For the text-containing cell, return its midpoint in [x, y] coordinate format. 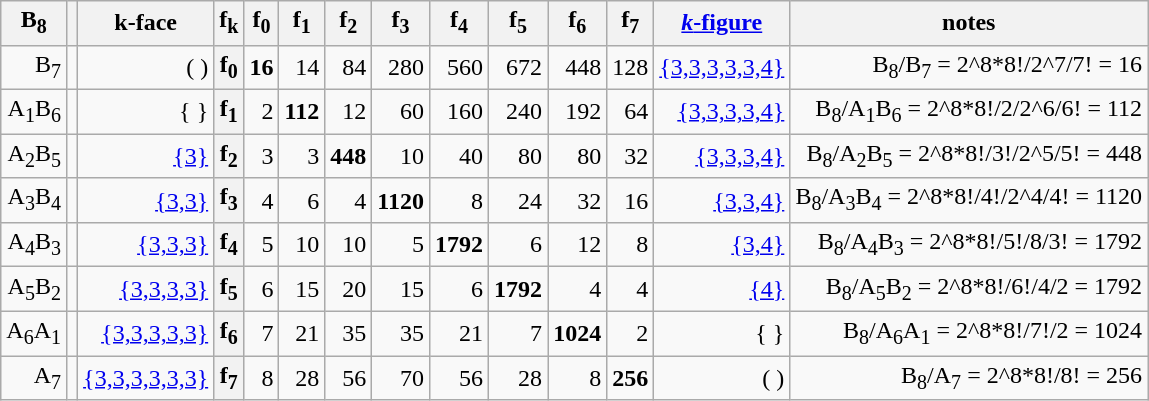
A3B4 [34, 200]
B8/A2B5 = 2^8*8!/3!/2^5/5! = 448 [969, 156]
128 [630, 67]
40 [458, 156]
B7 [34, 67]
70 [401, 378]
160 [458, 111]
1120 [401, 200]
{3,3,3,4} [722, 156]
A1B6 [34, 111]
B8/A4B3 = 2^8*8!/5!/8/3! = 1792 [969, 244]
20 [348, 289]
{3,3,3,3,3,3} [146, 378]
A5B2 [34, 289]
k-figure [722, 23]
A2B5 [34, 156]
B8/A1B6 = 2^8*8!/2/2^6/6! = 112 [969, 111]
{3,3,3} [146, 244]
{3,3,3,3,3,4} [722, 67]
14 [302, 67]
B8/A3B4 = 2^8*8!/4!/2^4/4! = 1120 [969, 200]
84 [348, 67]
k-face [146, 23]
{3,3,3,3} [146, 289]
B8/B7 = 2^8*8!/2^7/7! = 16 [969, 67]
{3,3,3,3,4} [722, 111]
256 [630, 378]
fk [229, 23]
64 [630, 111]
{3} [146, 156]
112 [302, 111]
B8/A7 = 2^8*8!/8! = 256 [969, 378]
280 [401, 67]
560 [458, 67]
1024 [578, 333]
240 [518, 111]
notes [969, 23]
A6A1 [34, 333]
192 [578, 111]
{3,3,3,3,3} [146, 333]
{4} [722, 289]
24 [518, 200]
B8/A5B2 = 2^8*8!/6!/4/2 = 1792 [969, 289]
B8 [34, 23]
{3,4} [722, 244]
672 [518, 67]
B8/A6A1 = 2^8*8!/7!/2 = 1024 [969, 333]
60 [401, 111]
A7 [34, 378]
{3,3,4} [722, 200]
{3,3} [146, 200]
A4B3 [34, 244]
